Return the [x, y] coordinate for the center point of the cell that contains the specified text.  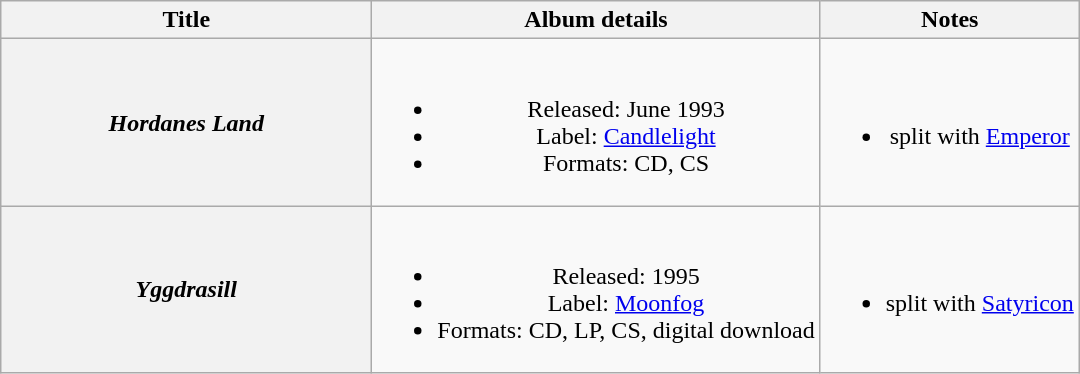
Notes [950, 20]
Released: 1995Label: MoonfogFormats: CD, LP, CS, digital download [596, 290]
Title [186, 20]
split with Satyricon [950, 290]
split with Emperor [950, 122]
Hordanes Land [186, 122]
Released: June 1993Label: CandlelightFormats: CD, CS [596, 122]
Yggdrasill [186, 290]
Album details [596, 20]
